Provide the [X, Y] coordinate of the cell's center where the given text is located.  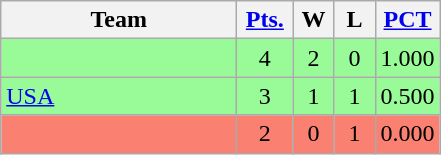
0.000 [408, 134]
3 [265, 96]
L [354, 20]
PCT [408, 20]
1.000 [408, 58]
Team [119, 20]
0.500 [408, 96]
USA [119, 96]
Pts. [265, 20]
W [314, 20]
4 [265, 58]
